Identify which cell holds the provided text, then report its (X, Y) central coordinate. 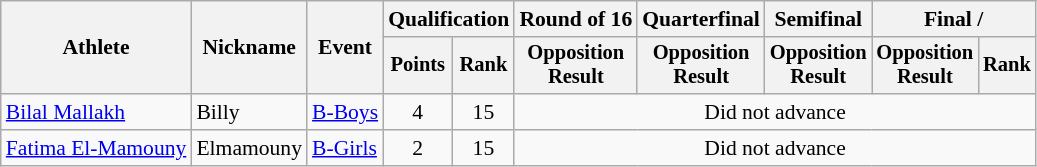
Fatima El-Mamouny (96, 148)
Elmamouny (249, 148)
Nickname (249, 48)
Quarterfinal (701, 19)
B-Boys (345, 112)
Billy (249, 112)
B-Girls (345, 148)
Round of 16 (576, 19)
Points (418, 66)
Athlete (96, 48)
Final / (954, 19)
Qualification (448, 19)
Semifinal (818, 19)
Event (345, 48)
Bilal Mallakh (96, 112)
4 (418, 112)
2 (418, 148)
